Identify which cell holds the provided text, then report its (x, y) central coordinate. 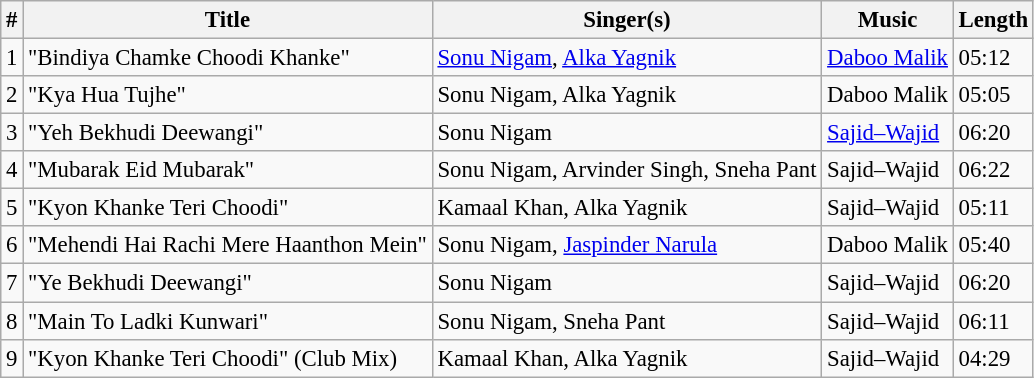
5 (12, 208)
"Bindiya Chamke Choodi Khanke" (228, 58)
# (12, 20)
05:11 (993, 208)
"Kya Hua Tujhe" (228, 95)
Sonu Nigam, Sneha Pant (627, 321)
4 (12, 170)
"Main To Ladki Kunwari" (228, 321)
"Kyon Khanke Teri Choodi" (Club Mix) (228, 358)
"Kyon Khanke Teri Choodi" (228, 208)
9 (12, 358)
05:12 (993, 58)
7 (12, 283)
05:40 (993, 245)
"Ye Bekhudi Deewangi" (228, 283)
1 (12, 58)
06:22 (993, 170)
Title (228, 20)
Sonu Nigam, Jaspinder Narula (627, 245)
Singer(s) (627, 20)
04:29 (993, 358)
"Yeh Bekhudi Deewangi" (228, 133)
"Mehendi Hai Rachi Mere Haanthon Mein" (228, 245)
8 (12, 321)
Music (888, 20)
Sonu Nigam, Arvinder Singh, Sneha Pant (627, 170)
"Mubarak Eid Mubarak" (228, 170)
05:05 (993, 95)
2 (12, 95)
Length (993, 20)
3 (12, 133)
06:11 (993, 321)
6 (12, 245)
